Determine the (x, y) coordinate at the center of the cell enclosing the given text.  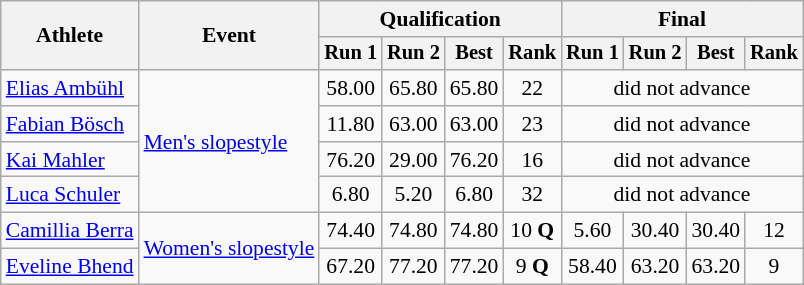
Elias Ambühl (70, 88)
12 (774, 231)
Camillia Berra (70, 231)
22 (532, 88)
Luca Schuler (70, 195)
10 Q (532, 231)
Qualification (440, 19)
5.20 (414, 195)
Athlete (70, 36)
Women's slopestyle (230, 248)
11.80 (350, 124)
67.20 (350, 267)
Kai Mahler (70, 160)
Eveline Bhend (70, 267)
5.60 (592, 231)
Final (682, 19)
Fabian Bösch (70, 124)
29.00 (414, 160)
Event (230, 36)
58.00 (350, 88)
9 Q (532, 267)
58.40 (592, 267)
9 (774, 267)
23 (532, 124)
Men's slopestyle (230, 141)
74.40 (350, 231)
16 (532, 160)
32 (532, 195)
